Return [X, Y] of the center of cell containing provided text 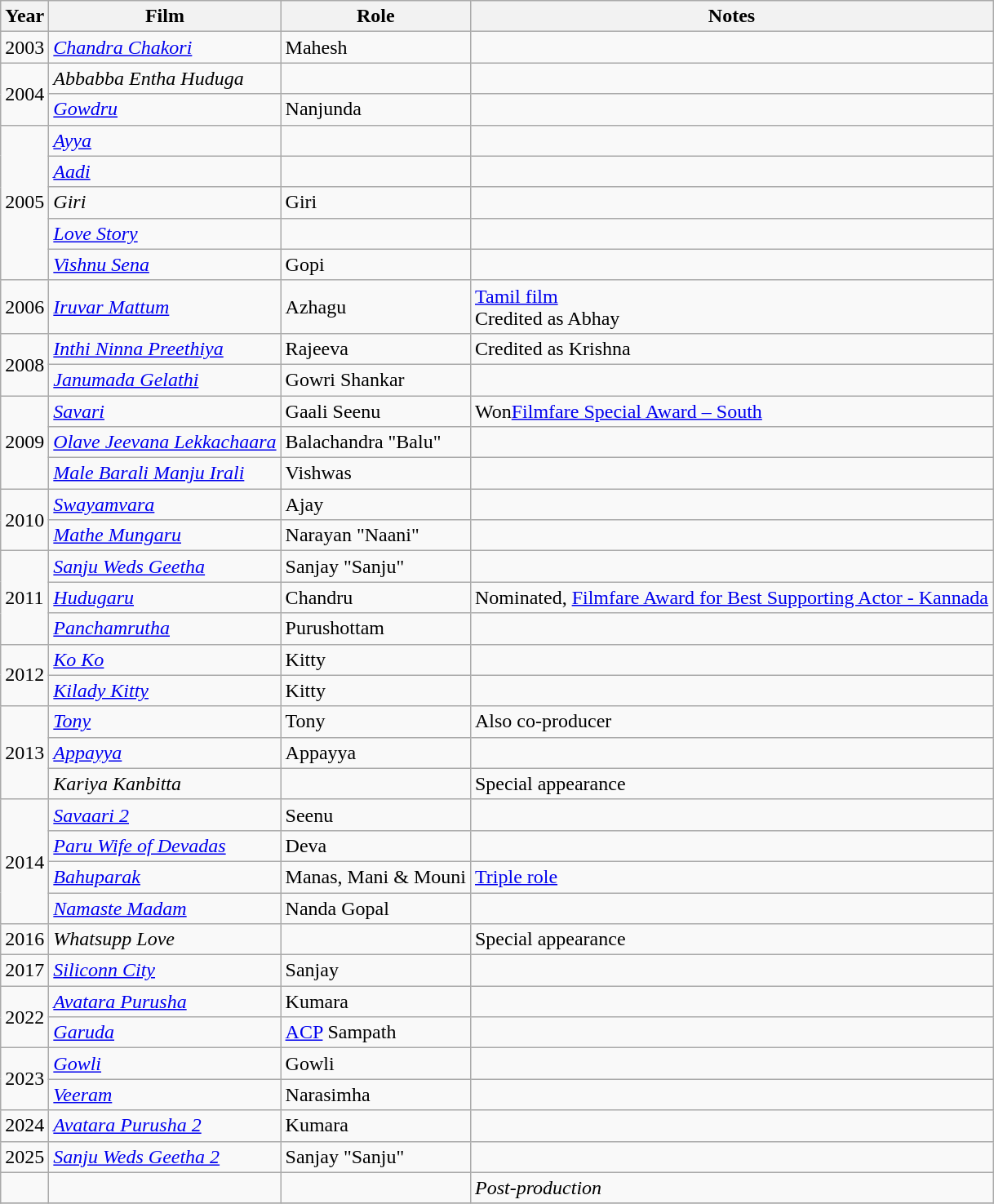
WonFilmfare Special Award – South [731, 411]
Whatsupp Love [165, 940]
Ko Ko [165, 660]
Credited as Krishna [731, 349]
Narayan "Naani" [375, 535]
Triple role [731, 877]
Azhagu [375, 307]
Vishnu Sena [165, 264]
ACP Sampath [375, 1033]
2010 [24, 520]
Deva [375, 846]
2008 [24, 364]
Veeram [165, 1095]
Garuda [165, 1033]
2013 [24, 753]
2006 [24, 307]
Savari [165, 411]
2017 [24, 971]
2009 [24, 442]
Namaste Madam [165, 909]
Vishwas [375, 473]
Savaari 2 [165, 815]
Year [24, 16]
Chandru [375, 598]
Bahuparak [165, 877]
Male Barali Manju Irali [165, 473]
Ajay [375, 504]
2023 [24, 1079]
Nanjunda [375, 109]
Rajeeva [375, 349]
Sanju Weds Geetha 2 [165, 1157]
Film [165, 16]
2022 [24, 1017]
Panchamrutha [165, 629]
Sanju Weds Geetha [165, 566]
Seenu [375, 815]
Mathe Mungaru [165, 535]
Iruvar Mattum [165, 307]
Janumada Gelathi [165, 380]
Manas, Mani & Mouni [375, 877]
Role [375, 16]
Kariya Kanbitta [165, 784]
2016 [24, 940]
Kilady Kitty [165, 691]
Balachandra "Balu" [375, 442]
Mahesh [375, 47]
2024 [24, 1126]
Sanjay [375, 971]
2011 [24, 598]
Avatara Purusha 2 [165, 1126]
Nanda Gopal [375, 909]
Also co-producer [731, 722]
Paru Wife of Devadas [165, 846]
Notes [731, 16]
Gopi [375, 264]
Post-production [731, 1188]
Love Story [165, 233]
2012 [24, 675]
Narasimha [375, 1095]
2003 [24, 47]
Abbabba Entha Huduga [165, 78]
2014 [24, 861]
2004 [24, 94]
2005 [24, 202]
Aadi [165, 171]
Tamil filmCredited as Abhay [731, 307]
Ayya [165, 140]
Gowdru [165, 109]
Siliconn City [165, 971]
2025 [24, 1157]
Hudugaru [165, 598]
Swayamvara [165, 504]
Gowri Shankar [375, 380]
Avatara Purusha [165, 1002]
Nominated, Filmfare Award for Best Supporting Actor - Kannada [731, 598]
Inthi Ninna Preethiya [165, 349]
Purushottam [375, 629]
Gaali Seenu [375, 411]
Chandra Chakori [165, 47]
Olave Jeevana Lekkachaara [165, 442]
